Search for the cell housing the specified text and yield its (X, Y) center coordinate. 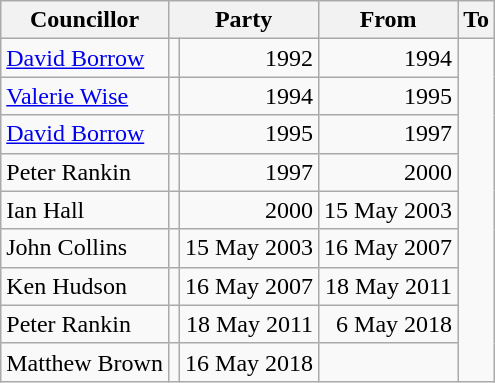
Matthew Brown (85, 362)
Ian Hall (85, 210)
Party (243, 20)
1992 (250, 58)
Ken Hudson (85, 286)
16 May 2018 (250, 362)
6 May 2018 (388, 324)
To (476, 20)
Valerie Wise (85, 96)
From (388, 20)
John Collins (85, 248)
Councillor (85, 20)
